Determine the [X, Y] coordinate at the center of the cell enclosing the given text.  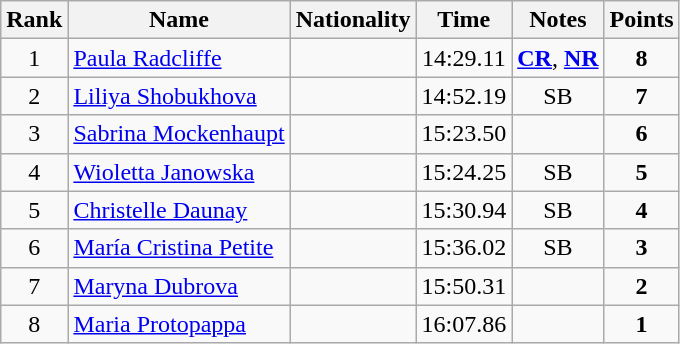
Notes [558, 20]
Paula Radcliffe [179, 58]
16:07.86 [464, 324]
15:23.50 [464, 134]
14:52.19 [464, 96]
Maryna Dubrova [179, 286]
Wioletta Janowska [179, 172]
Maria Protopappa [179, 324]
María Cristina Petite [179, 248]
14:29.11 [464, 58]
Points [642, 20]
Name [179, 20]
Sabrina Mockenhaupt [179, 134]
15:36.02 [464, 248]
15:30.94 [464, 210]
15:50.31 [464, 286]
Christelle Daunay [179, 210]
Liliya Shobukhova [179, 96]
Time [464, 20]
Nationality [353, 20]
CR, NR [558, 58]
15:24.25 [464, 172]
Rank [34, 20]
